Capture the cell that displays the provided text and extract its (x, y) central coordinate. 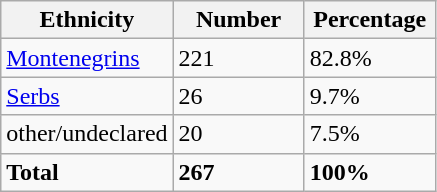
82.8% (370, 58)
other/undeclared (87, 134)
Ethnicity (87, 20)
Percentage (370, 20)
Total (87, 172)
7.5% (370, 134)
26 (238, 96)
20 (238, 134)
100% (370, 172)
Montenegrins (87, 58)
Serbs (87, 96)
267 (238, 172)
221 (238, 58)
Number (238, 20)
9.7% (370, 96)
